Search for the cell housing the specified text and yield its (x, y) center coordinate. 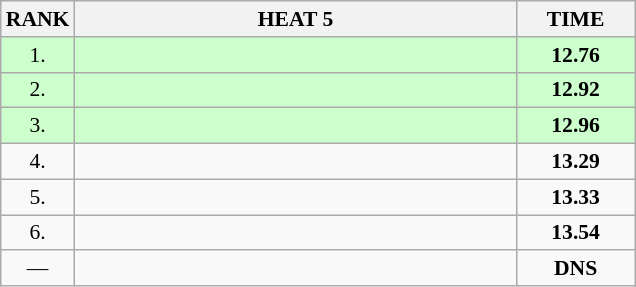
3. (38, 126)
TIME (576, 19)
— (38, 269)
12.96 (576, 126)
12.92 (576, 90)
6. (38, 233)
5. (38, 197)
12.76 (576, 55)
13.33 (576, 197)
4. (38, 162)
HEAT 5 (295, 19)
13.29 (576, 162)
DNS (576, 269)
RANK (38, 19)
1. (38, 55)
2. (38, 90)
13.54 (576, 233)
